Pinpoint the cell where the given text exists, returning its (x, y) midpoint coordinate. 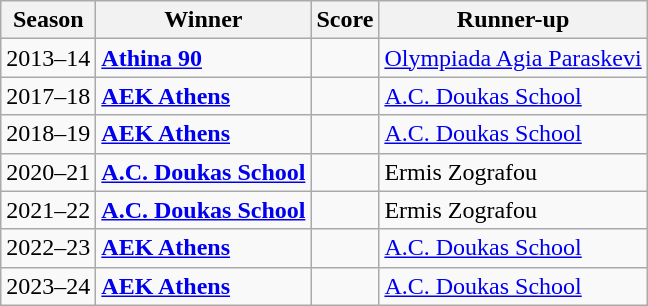
2018–19 (48, 134)
2021–22 (48, 210)
Score (345, 20)
Olympiada Agia Paraskevi (513, 58)
2017–18 (48, 96)
Season (48, 20)
Winner (204, 20)
2013–14 (48, 58)
2023–24 (48, 286)
Athina 90 (204, 58)
2022–23 (48, 248)
2020–21 (48, 172)
Runner-up (513, 20)
